Extract the (x, y) coordinate from the center of the cell holding the provided text.  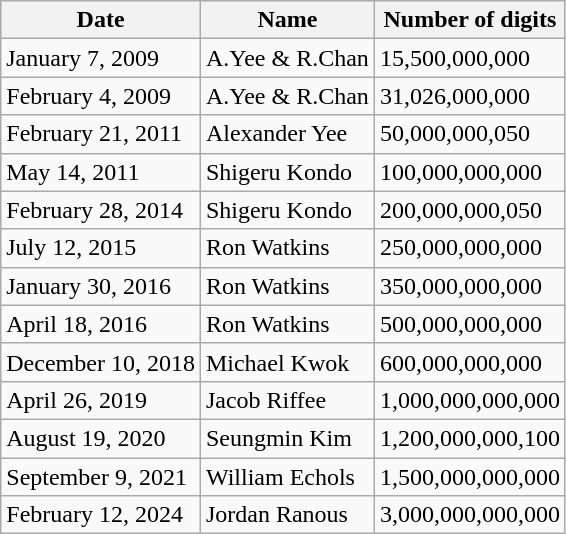
William Echols (287, 477)
250,000,000,000 (470, 248)
February 28, 2014 (101, 210)
200,000,000,050 (470, 210)
September 9, 2021 (101, 477)
December 10, 2018 (101, 362)
April 18, 2016 (101, 324)
January 7, 2009 (101, 58)
Date (101, 20)
Jordan Ranous (287, 515)
January 30, 2016 (101, 286)
1,200,000,000,100 (470, 438)
February 21, 2011 (101, 134)
April 26, 2019 (101, 400)
15,500,000,000 (470, 58)
August 19, 2020 (101, 438)
Alexander Yee (287, 134)
50,000,000,050 (470, 134)
Seungmin Kim (287, 438)
100,000,000,000 (470, 172)
Number of digits (470, 20)
1,500,000,000,000 (470, 477)
May 14, 2011 (101, 172)
500,000,000,000 (470, 324)
350,000,000,000 (470, 286)
July 12, 2015 (101, 248)
600,000,000,000 (470, 362)
Jacob Riffee (287, 400)
February 12, 2024 (101, 515)
31,026,000,000 (470, 96)
1,000,000,000,000 (470, 400)
Name (287, 20)
3,000,000,000,000 (470, 515)
Michael Kwok (287, 362)
February 4, 2009 (101, 96)
